Scan for the cell matching the given text and deliver its [X, Y] coordinate at center. 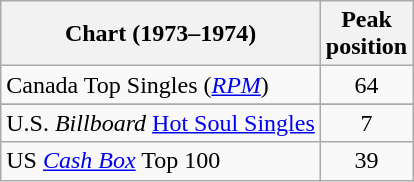
39 [366, 161]
Canada Top Singles (RPM) [161, 85]
7 [366, 123]
Peakposition [366, 34]
US Cash Box Top 100 [161, 161]
64 [366, 85]
Chart (1973–1974) [161, 34]
U.S. Billboard Hot Soul Singles [161, 123]
